Scan for the cell matching the given text and deliver its (X, Y) coordinate at center. 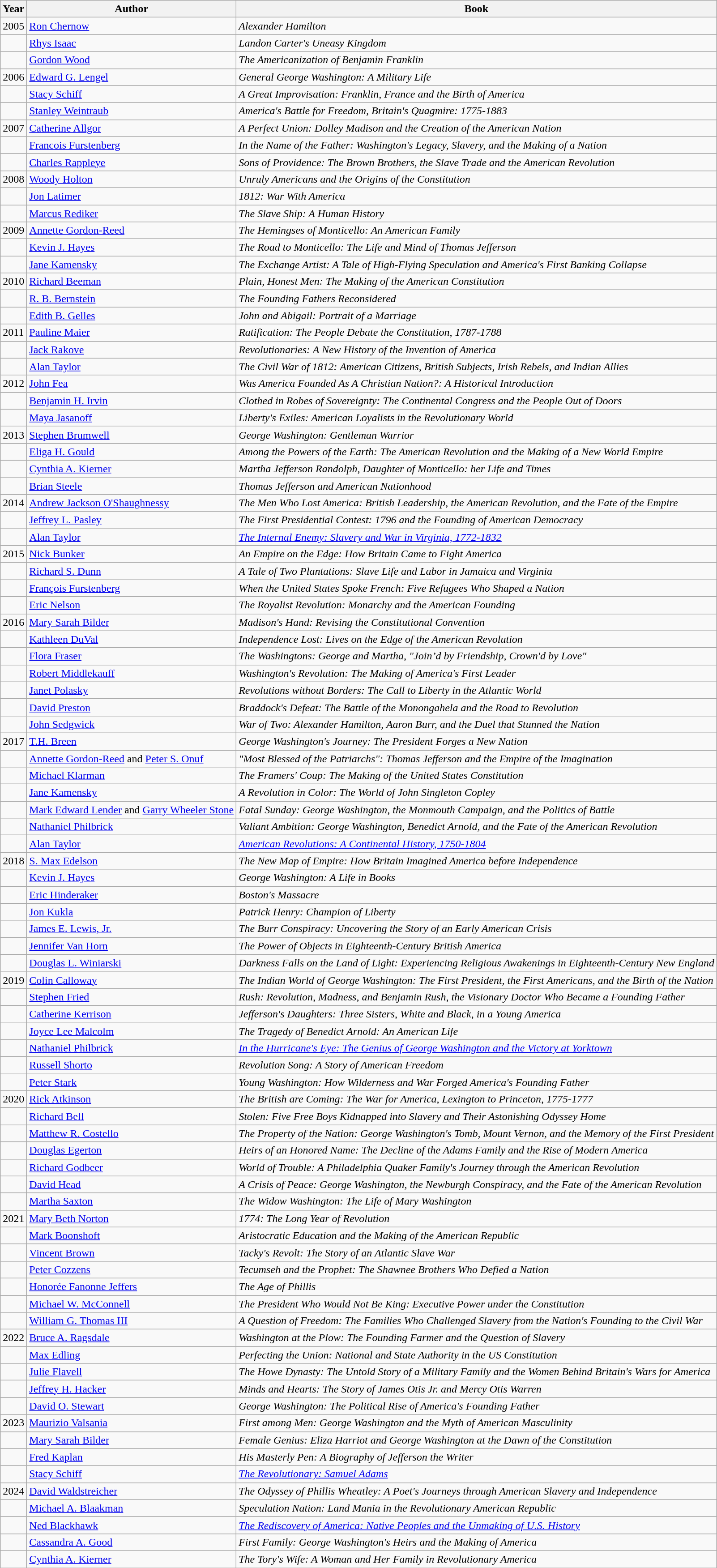
The Exchange Artist: A Tale of High-Flying Speculation and America's First Banking Collapse (477, 265)
Jon Kukla (132, 912)
The Burr Conspiracy: Uncovering the Story of an Early American Crisis (477, 929)
2023 (13, 1423)
Stanley Weintraub (132, 111)
R. B. Bernstein (132, 299)
2011 (13, 333)
Michael Klarman (132, 776)
Peter Cozzens (132, 1269)
Rhys Isaac (132, 43)
William G. Thomas III (132, 1321)
Plain, Honest Men: The Making of the American Constitution (477, 282)
John Fea (132, 384)
2010 (13, 282)
The Indian World of George Washington: The First President, the First Americans, and the Birth of the Nation (477, 980)
Aristocratic Education and the Making of the American Republic (477, 1235)
Honorée Fanonne Jeffers (132, 1286)
Cassandra A. Good (132, 1542)
Matthew R. Costello (132, 1133)
The Tory's Wife: A Woman and Her Family in Revolutionary America (477, 1559)
Vincent Brown (132, 1252)
Max Edling (132, 1355)
Nick Bunker (132, 554)
2021 (13, 1218)
Pauline Maier (132, 333)
Marcus Rediker (132, 214)
1812: War With America (477, 196)
Revolution Song: A Story of American Freedom (477, 1065)
Darkness Falls on the Land of Light: Experiencing Religious Awakenings in Eighteenth-Century New England (477, 963)
The Slave Ship: A Human History (477, 214)
François Furstenberg (132, 588)
Liberty's Exiles: American Loyalists in the Revolutionary World (477, 418)
Woody Holton (132, 179)
Rush: Revolution, Madness, and Benjamin Rush, the Visionary Doctor Who Became a Founding Father (477, 997)
Catherine Allgor (132, 128)
Richard Beeman (132, 282)
George Washington: The Political Rise of America's Founding Father (477, 1406)
The Rediscovery of America: Native Peoples and the Unmaking of U.S. History (477, 1525)
Richard Bell (132, 1116)
An Empire on the Edge: How Britain Came to Fight America (477, 554)
2014 (13, 503)
Ratification: The People Debate the Constitution, 1787-1788 (477, 333)
General George Washington: A Military Life (477, 77)
Revolutions without Borders: The Call to Liberty in the Atlantic World (477, 690)
2020 (13, 1099)
David O. Stewart (132, 1406)
Jeffrey H. Hacker (132, 1389)
In the Hurricane's Eye: The Genius of George Washington and the Victory at Yorktown (477, 1048)
A Perfect Union: Dolley Madison and the Creation of the American Nation (477, 128)
The Americanization of Benjamin Franklin (477, 60)
Martha Jefferson Randolph, Daughter of Monticello: her Life and Times (477, 469)
Jack Rakove (132, 350)
Jeffrey L. Pasley (132, 520)
James E. Lewis, Jr. (132, 929)
Kathleen DuVal (132, 639)
American Revolutions: A Continental History, 1750-1804 (477, 844)
Patrick Henry: Champion of Liberty (477, 912)
Robert Middlekauff (132, 673)
Braddock's Defeat: The Battle of the Monongahela and the Road to Revolution (477, 707)
2005 (13, 26)
A Crisis of Peace: George Washington, the Newburgh Conspiracy, and the Fate of the American Revolution (477, 1184)
The Widow Washington: The Life of Mary Washington (477, 1201)
2015 (13, 554)
First Family: George Washington's Heirs and the Making of America (477, 1542)
Jefferson's Daughters: Three Sisters, White and Black, in a Young America (477, 1014)
Book (477, 9)
Valiant Ambition: George Washington, Benedict Arnold, and the Fate of the American Revolution (477, 827)
Stolen: Five Free Boys Kidnapped into Slavery and Their Astonishing Odyssey Home (477, 1116)
Mark Boonshoft (132, 1235)
When the United States Spoke French: Five Refugees Who Shaped a Nation (477, 588)
Clothed in Robes of Sovereignty: The Continental Congress and the People Out of Doors (477, 401)
2006 (13, 77)
2018 (13, 861)
Colin Calloway (132, 980)
America's Battle for Freedom, Britain's Quagmire: 1775-1883 (477, 111)
Heirs of an Honored Name: The Decline of the Adams Family and the Rise of Modern America (477, 1150)
Richard S. Dunn (132, 571)
Minds and Hearts: The Story of James Otis Jr. and Mercy Otis Warren (477, 1389)
Stephen Brumwell (132, 435)
Maurizio Valsania (132, 1423)
Brian Steele (132, 486)
Tacky's Revolt: The Story of an Atlantic Slave War (477, 1252)
Gordon Wood (132, 60)
Michael W. McConnell (132, 1304)
A Revolution in Color: The World of John Singleton Copley (477, 793)
The British are Coming: The War for America, Lexington to Princeton, 1775-1777 (477, 1099)
Benjamin H. Irvin (132, 401)
The Road to Monticello: The Life and Mind of Thomas Jefferson (477, 248)
Maya Jasanoff (132, 418)
2008 (13, 179)
The Internal Enemy: Slavery and War in Virginia, 1772-1832 (477, 537)
John Sedgwick (132, 724)
War of Two: Alexander Hamilton, Aaron Burr, and the Duel that Stunned the Nation (477, 724)
Russell Shorto (132, 1065)
"Most Blessed of the Patriarchs": Thomas Jefferson and the Empire of the Imagination (477, 759)
The Property of the Nation: George Washington's Tomb, Mount Vernon, and the Memory of the First President (477, 1133)
Young Washington: How Wilderness and War Forged America's Founding Father (477, 1082)
The Founding Fathers Reconsidered (477, 299)
Edward G. Lengel (132, 77)
David Waldstreicher (132, 1491)
Peter Stark (132, 1082)
The Odyssey of Phillis Wheatley: A Poet's Journeys through American Slavery and Independence (477, 1491)
Female Genius: Eliza Harriot and George Washington at the Dawn of the Constitution (477, 1440)
Was America Founded As A Christian Nation?: A Historical Introduction (477, 384)
Washington's Revolution: The Making of America's First Leader (477, 673)
Revolutionaries: A New History of the Invention of America (477, 350)
David Head (132, 1184)
Tecumseh and the Prophet: The Shawnee Brothers Who Defied a Nation (477, 1269)
Francois Furstenberg (132, 145)
Mark Edward Lender and Garry Wheeler Stone (132, 810)
2012 (13, 384)
2009 (13, 231)
Thomas Jefferson and American Nationhood (477, 486)
Ned Blackhawk (132, 1525)
Ron Chernow (132, 26)
Eliga H. Gould (132, 452)
Jon Latimer (132, 196)
The Tragedy of Benedict Arnold: An American Life (477, 1031)
The Howe Dynasty: The Untold Story of a Military Family and the Women Behind Britain's Wars for America (477, 1372)
2017 (13, 741)
David Preston (132, 707)
John and Abigail: Portrait of a Marriage (477, 316)
George Washington: A Life in Books (477, 878)
Annette Gordon-Reed (132, 231)
His Masterly Pen: A Biography of Jefferson the Writer (477, 1457)
Fatal Sunday: George Washington, the Monmouth Campaign, and the Politics of Battle (477, 810)
George Washington's Journey: The President Forges a New Nation (477, 741)
2007 (13, 128)
The President Who Would Not Be King: Executive Power under the Constitution (477, 1304)
World of Trouble: A Philadelphia Quaker Family's Journey through the American Revolution (477, 1167)
Speculation Nation: Land Mania in the Revolutionary American Republic (477, 1508)
Landon Carter's Uneasy Kingdom (477, 43)
S. Max Edelson (132, 861)
In the Name of the Father: Washington's Legacy, Slavery, and the Making of a Nation (477, 145)
The Power of Objects in Eighteenth-Century British America (477, 946)
Charles Rappleye (132, 162)
Washington at the Plow: The Founding Farmer and the Question of Slavery (477, 1338)
Mary Beth Norton (132, 1218)
The Hemingses of Monticello: An American Family (477, 231)
The Washingtons: George and Martha, "Join’d by Friendship, Crown'd by Love" (477, 656)
2022 (13, 1338)
Julie Flavell (132, 1372)
Author (132, 9)
Alexander Hamilton (477, 26)
The Age of Phillis (477, 1286)
Independence Lost: Lives on the Edge of the American Revolution (477, 639)
Perfecting the Union: National and State Authority in the US Constitution (477, 1355)
Stephen Fried (132, 997)
2016 (13, 622)
1774: The Long Year of Revolution (477, 1218)
Among the Powers of the Earth: The American Revolution and the Making of a New World Empire (477, 452)
Madison's Hand: Revising the Constitutional Convention (477, 622)
Michael A. Blaakman (132, 1508)
Rick Atkinson (132, 1099)
George Washington: Gentleman Warrior (477, 435)
The Royalist Revolution: Monarchy and the American Founding (477, 605)
T.H. Breen (132, 741)
Boston's Massacre (477, 895)
Eric Hinderaker (132, 895)
Andrew Jackson O'Shaughnessy (132, 503)
Douglas Egerton (132, 1150)
A Tale of Two Plantations: Slave Life and Labor in Jamaica and Virginia (477, 571)
The New Map of Empire: How Britain Imagined America before Independence (477, 861)
Douglas L. Winiarski (132, 963)
Janet Polasky (132, 690)
The First Presidential Contest: 1796 and the Founding of American Democracy (477, 520)
2013 (13, 435)
The Civil War of 1812: American Citizens, British Subjects, Irish Rebels, and Indian Allies (477, 367)
Flora Fraser (132, 656)
Martha Saxton (132, 1201)
Unruly Americans and the Origins of the Constitution (477, 179)
2024 (13, 1491)
The Framers' Coup: The Making of the United States Constitution (477, 776)
The Revolutionary: Samuel Adams (477, 1474)
Sons of Providence: The Brown Brothers, the Slave Trade and the American Revolution (477, 162)
First among Men: George Washington and the Myth of American Masculinity (477, 1423)
Bruce A. Ragsdale (132, 1338)
Year (13, 9)
Edith B. Gelles (132, 316)
Joyce Lee Malcolm (132, 1031)
The Men Who Lost America: British Leadership, the American Revolution, and the Fate of the Empire (477, 503)
Richard Godbeer (132, 1167)
Annette Gordon-Reed and Peter S. Onuf (132, 759)
Jennifer Van Horn (132, 946)
Catherine Kerrison (132, 1014)
A Question of Freedom: The Families Who Challenged Slavery from the Nation's Founding to the Civil War (477, 1321)
2019 (13, 980)
Eric Nelson (132, 605)
Fred Kaplan (132, 1457)
A Great Improvisation: Franklin, France and the Birth of America (477, 94)
